Provide the (X, Y) coordinate of the cell's center where the given text is located.  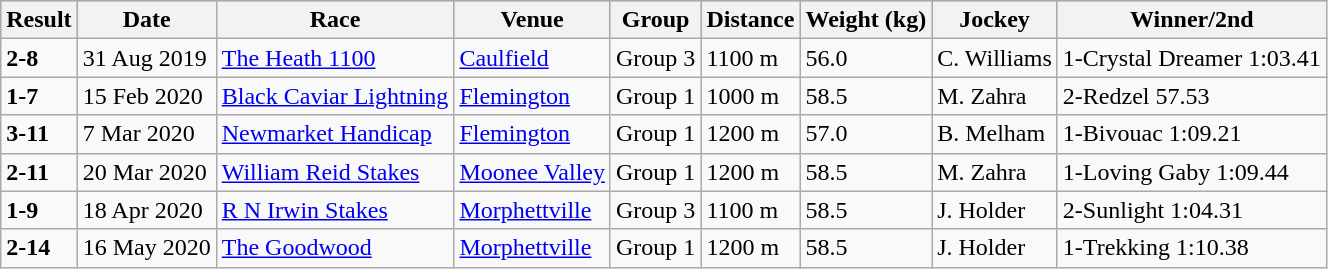
Black Caviar Lightning (335, 96)
Group (655, 20)
Date (146, 20)
Race (335, 20)
15 Feb 2020 (146, 96)
31 Aug 2019 (146, 58)
57.0 (866, 134)
1-Bivouac 1:09.21 (1192, 134)
16 May 2020 (146, 248)
7 Mar 2020 (146, 134)
Distance (750, 20)
Result (39, 20)
2-Redzel 57.53 (1192, 96)
1-7 (39, 96)
William Reid Stakes (335, 172)
Newmarket Handicap (335, 134)
Moonee Valley (532, 172)
3-11 (39, 134)
R N Irwin Stakes (335, 210)
20 Mar 2020 (146, 172)
Winner/2nd (1192, 20)
2-11 (39, 172)
2-8 (39, 58)
Jockey (995, 20)
1-Crystal Dreamer 1:03.41 (1192, 58)
The Goodwood (335, 248)
Venue (532, 20)
2-14 (39, 248)
C. Williams (995, 58)
1-Loving Gaby 1:09.44 (1192, 172)
1000 m (750, 96)
The Heath 1100 (335, 58)
Weight (kg) (866, 20)
2-Sunlight 1:04.31 (1192, 210)
1-9 (39, 210)
56.0 (866, 58)
1-Trekking 1:10.38 (1192, 248)
Caulfield (532, 58)
18 Apr 2020 (146, 210)
B. Melham (995, 134)
